Return the [X, Y] coordinate for the center point of the cell that contains the specified text.  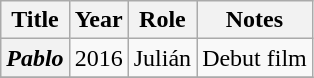
Julián [162, 58]
Title [35, 20]
2016 [98, 58]
Year [98, 20]
Role [162, 20]
Notes [255, 20]
Pablo [35, 58]
Debut film [255, 58]
